Pinpoint the cell where the given text exists, returning its [x, y] midpoint coordinate. 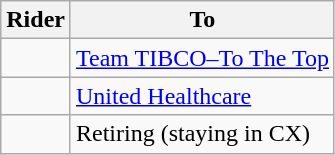
Rider [36, 20]
United Healthcare [202, 96]
To [202, 20]
Retiring (staying in CX) [202, 134]
Team TIBCO–To The Top [202, 58]
